Capture the cell that displays the provided text and extract its [X, Y] central coordinate. 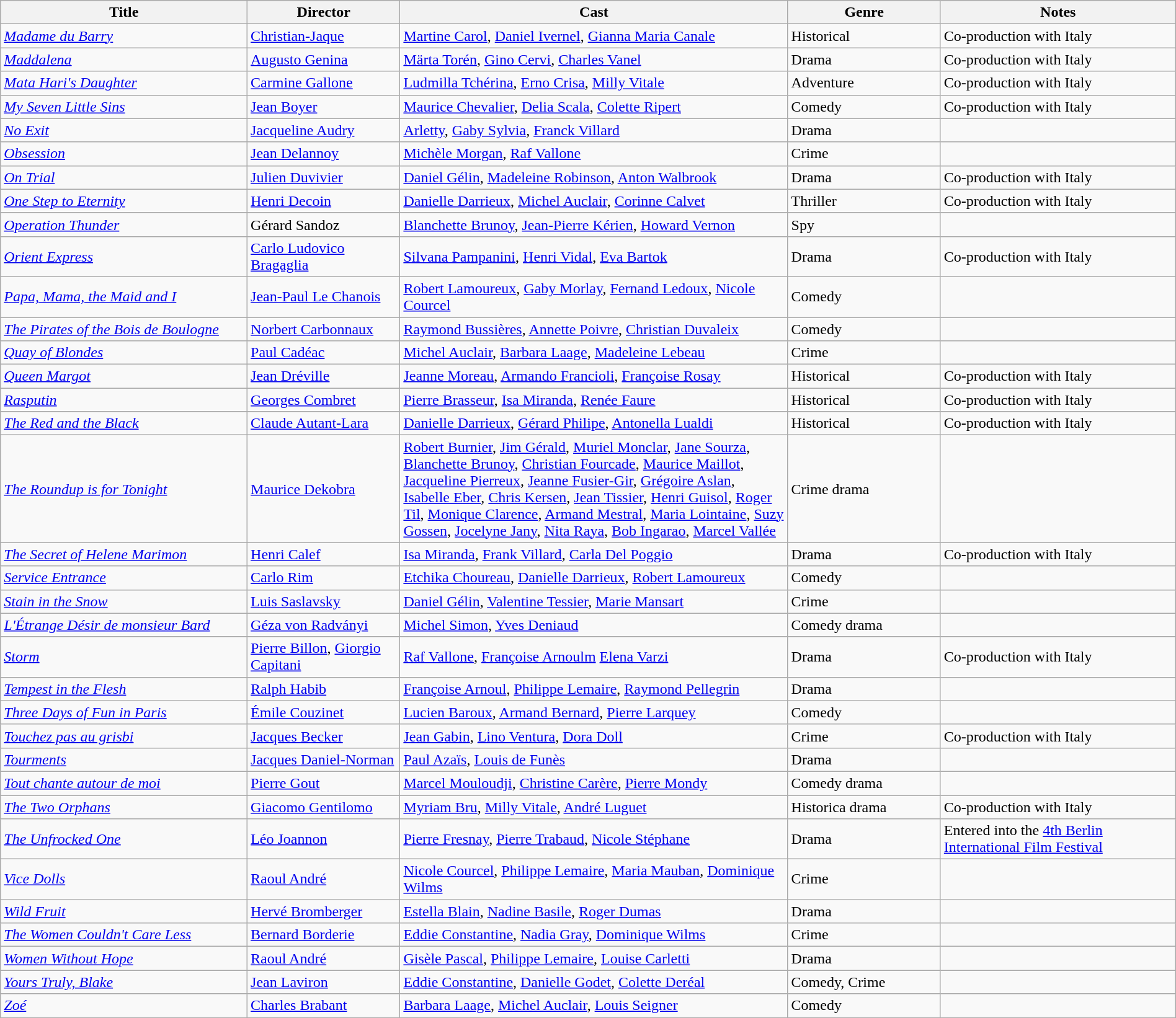
Pierre Billon, Giorgio Capitani [324, 657]
Tourments [124, 759]
Jacques Daniel-Norman [324, 759]
Léo Joannon [324, 839]
Tempest in the Flesh [124, 689]
Martine Carol, Daniel Ivernel, Gianna Maria Canale [594, 36]
Giacomo Gentilomo [324, 807]
Stain in the Snow [124, 601]
Storm [124, 657]
Christian-Jaque [324, 36]
Operation Thunder [124, 224]
Blanchette Brunoy, Jean-Pierre Kérien, Howard Vernon [594, 224]
Barbara Laage, Michel Auclair, Louis Seigner [594, 1006]
Géza von Radványi [324, 625]
Zoé [124, 1006]
Madame du Barry [124, 36]
Genre [864, 12]
Françoise Arnoul, Philippe Lemaire, Raymond Pellegrin [594, 689]
Eddie Constantine, Danielle Godet, Colette Deréal [594, 982]
Women Without Hope [124, 958]
On Trial [124, 177]
Rasputin [124, 400]
Henri Decoin [324, 201]
Title [124, 12]
Raf Vallone, Françoise Arnoulm Elena Varzi [594, 657]
Augusto Genina [324, 60]
Raymond Bussières, Annette Poivre, Christian Duvaleix [594, 329]
Jean-Paul Le Chanois [324, 296]
Hervé Bromberger [324, 911]
Crime drama [864, 489]
The Secret of Helene Marimon [124, 554]
The Unfrocked One [124, 839]
Henri Calef [324, 554]
The Red and the Black [124, 423]
Marcel Mouloudji, Christine Carère, Pierre Mondy [594, 783]
Maurice Dekobra [324, 489]
Wild Fruit [124, 911]
Michel Simon, Yves Deniaud [594, 625]
The Roundup is for Tonight [124, 489]
Pierre Brasseur, Isa Miranda, Renée Faure [594, 400]
Robert Lamoureux, Gaby Morlay, Fernand Ledoux, Nicole Courcel [594, 296]
Mata Hari's Daughter [124, 83]
Jean Gabin, Lino Ventura, Dora Doll [594, 736]
Comedy, Crime [864, 982]
Georges Combret [324, 400]
Jean Dréville [324, 376]
Danielle Darrieux, Gérard Philipe, Antonella Lualdi [594, 423]
Carlo Rim [324, 578]
Jean Delannoy [324, 154]
Gisèle Pascal, Philippe Lemaire, Louise Carletti [594, 958]
Myriam Bru, Milly Vitale, André Luguet [594, 807]
Daniel Gélin, Madeleine Robinson, Anton Walbrook [594, 177]
Yours Truly, Blake [124, 982]
Émile Couzinet [324, 712]
Danielle Darrieux, Michel Auclair, Corinne Calvet [594, 201]
One Step to Eternity [124, 201]
Three Days of Fun in Paris [124, 712]
Queen Margot [124, 376]
The Pirates of the Bois de Boulogne [124, 329]
Etchika Choureau, Danielle Darrieux, Robert Lamoureux [594, 578]
Luis Saslavsky [324, 601]
Historica drama [864, 807]
Gérard Sandoz [324, 224]
Notes [1058, 12]
The Women Couldn't Care Less [124, 935]
Ralph Habib [324, 689]
Paul Azaïs, Louis de Funès [594, 759]
No Exit [124, 130]
L'Étrange Désir de monsieur Bard [124, 625]
Isa Miranda, Frank Villard, Carla Del Poggio [594, 554]
Quay of Blondes [124, 353]
Michel Auclair, Barbara Laage, Madeleine Lebeau [594, 353]
Papa, Mama, the Maid and I [124, 296]
Carlo Ludovico Bragaglia [324, 257]
Pierre Fresnay, Pierre Trabaud, Nicole Stéphane [594, 839]
Eddie Constantine, Nadia Gray, Dominique Wilms [594, 935]
Ludmilla Tchérina, Erno Crisa, Milly Vitale [594, 83]
Claude Autant-Lara [324, 423]
Spy [864, 224]
Lucien Baroux, Armand Bernard, Pierre Larquey [594, 712]
Maddalena [124, 60]
Norbert Carbonnaux [324, 329]
Service Entrance [124, 578]
Charles Brabant [324, 1006]
Obsession [124, 154]
Estella Blain, Nadine Basile, Roger Dumas [594, 911]
Jean Boyer [324, 107]
Orient Express [124, 257]
Thriller [864, 201]
Paul Cadéac [324, 353]
Daniel Gélin, Valentine Tessier, Marie Mansart [594, 601]
Märta Torén, Gino Cervi, Charles Vanel [594, 60]
Maurice Chevalier, Delia Scala, Colette Ripert [594, 107]
Vice Dolls [124, 879]
Pierre Gout [324, 783]
The Two Orphans [124, 807]
Adventure [864, 83]
Michèle Morgan, Raf Vallone [594, 154]
Tout chante autour de moi [124, 783]
Touchez pas au grisbi [124, 736]
Arletty, Gaby Sylvia, Franck Villard [594, 130]
Entered into the 4th Berlin International Film Festival [1058, 839]
Jacques Becker [324, 736]
Nicole Courcel, Philippe Lemaire, Maria Mauban, Dominique Wilms [594, 879]
Julien Duvivier [324, 177]
Silvana Pampanini, Henri Vidal, Eva Bartok [594, 257]
Bernard Borderie [324, 935]
Jacqueline Audry [324, 130]
My Seven Little Sins [124, 107]
Carmine Gallone [324, 83]
Director [324, 12]
Cast [594, 12]
Jean Laviron [324, 982]
Jeanne Moreau, Armando Francioli, Françoise Rosay [594, 376]
